For the text-containing cell, return its midpoint in (X, Y) coordinate format. 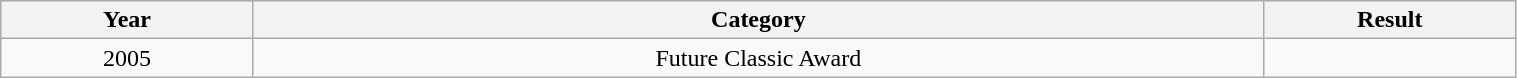
Future Classic Award (758, 58)
Year (128, 20)
2005 (128, 58)
Category (758, 20)
Result (1390, 20)
